Identify which cell holds the provided text, then report its [x, y] central coordinate. 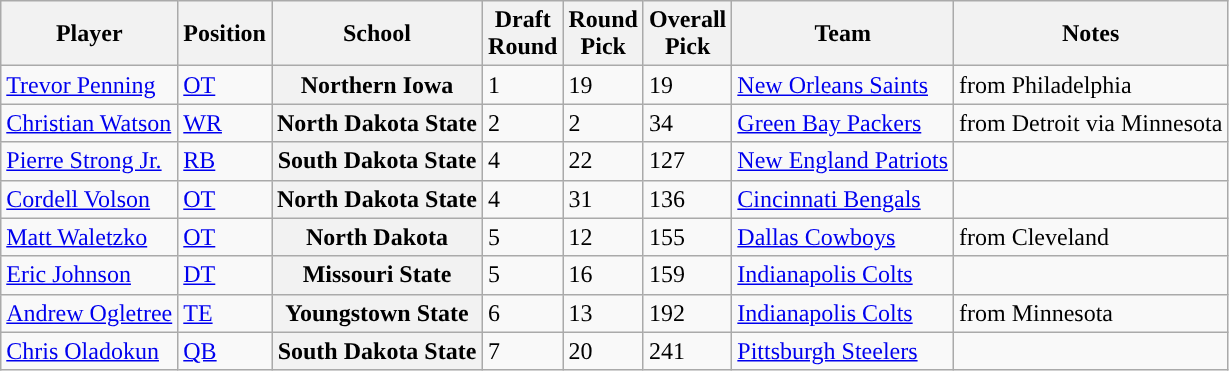
Notes [1091, 34]
QB [225, 351]
Player [90, 34]
136 [687, 199]
School [378, 34]
Northern Iowa [378, 85]
155 [687, 237]
31 [603, 199]
192 [687, 313]
Trevor Penning [90, 85]
34 [687, 123]
DraftRound [523, 34]
New Orleans Saints [843, 85]
Dallas Cowboys [843, 237]
Cordell Volson [90, 199]
22 [603, 161]
Team [843, 34]
Youngstown State [378, 313]
Pierre Strong Jr. [90, 161]
6 [523, 313]
13 [603, 313]
Cincinnati Bengals [843, 199]
from Cleveland [1091, 237]
Christian Watson [90, 123]
from Minnesota [1091, 313]
7 [523, 351]
RoundPick [603, 34]
Eric Johnson [90, 275]
RB [225, 161]
Missouri State [378, 275]
1 [523, 85]
Matt Waletzko [90, 237]
159 [687, 275]
Andrew Ogletree [90, 313]
Pittsburgh Steelers [843, 351]
TE [225, 313]
20 [603, 351]
Position [225, 34]
16 [603, 275]
127 [687, 161]
New England Patriots [843, 161]
from Philadelphia [1091, 85]
OverallPick [687, 34]
from Detroit via Minnesota [1091, 123]
WR [225, 123]
North Dakota [378, 237]
241 [687, 351]
Green Bay Packers [843, 123]
Chris Oladokun [90, 351]
DT [225, 275]
12 [603, 237]
